Search for the cell housing the specified text and yield its (X, Y) center coordinate. 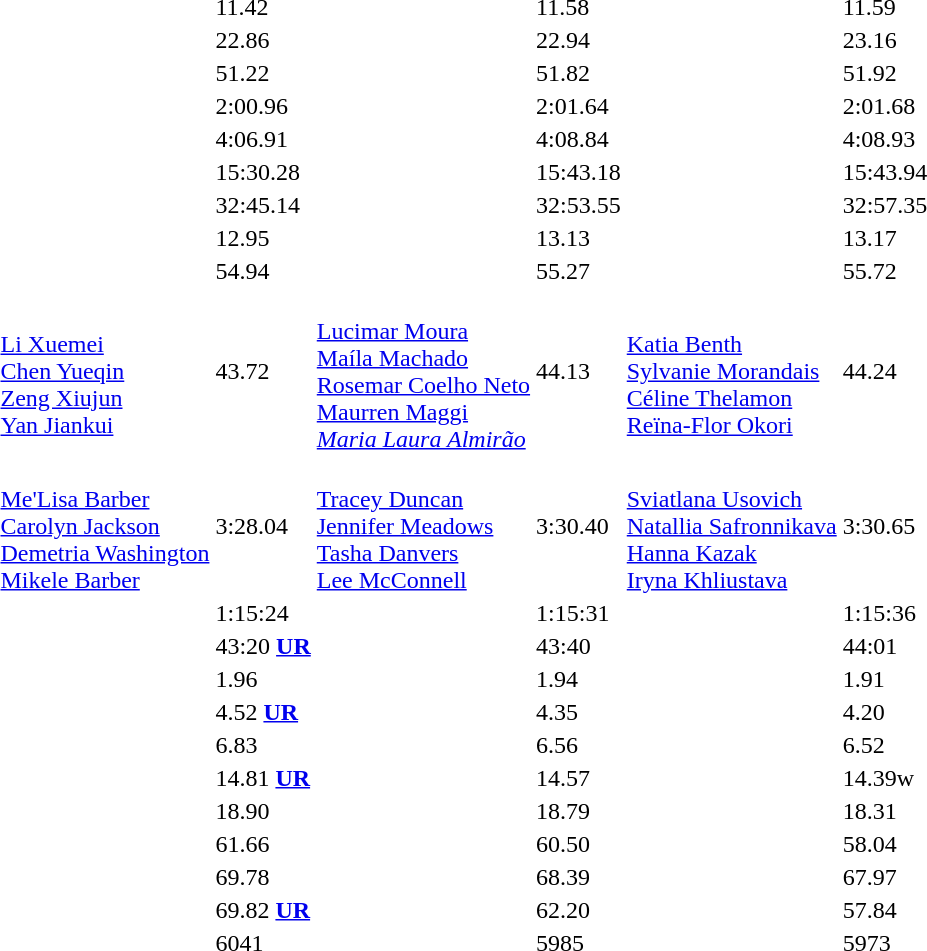
55.27 (579, 271)
3:30.40 (579, 526)
69.82 UR (263, 910)
18.90 (263, 811)
4.35 (579, 712)
6.83 (263, 745)
60.50 (579, 844)
1.94 (579, 679)
15:30.28 (263, 172)
32:53.55 (579, 205)
54.94 (263, 271)
3:28.04 (263, 526)
43:20 UR (263, 646)
14.57 (579, 778)
62.20 (579, 910)
4.52 UR (263, 712)
68.39 (579, 877)
43.72 (263, 372)
69.78 (263, 877)
1:15:31 (579, 613)
12.95 (263, 238)
4:06.91 (263, 139)
Sviatlana UsovichNatallia SafronnikavaHanna KazakIryna Khliustava (732, 526)
44.13 (579, 372)
6.56 (579, 745)
13.13 (579, 238)
4:08.84 (579, 139)
1.96 (263, 679)
43:40 (579, 646)
Tracey DuncanJennifer MeadowsTasha DanversLee McConnell (423, 526)
2:01.64 (579, 106)
51.22 (263, 73)
32:45.14 (263, 205)
51.82 (579, 73)
2:00.96 (263, 106)
22.86 (263, 40)
22.94 (579, 40)
1:15:24 (263, 613)
18.79 (579, 811)
14.81 UR (263, 778)
61.66 (263, 844)
Lucimar MouraMaíla MachadoRosemar Coelho NetoMaurren MaggiMaria Laura Almirão (423, 372)
Katia BenthSylvanie MorandaisCéline ThelamonReïna-Flor Okori (732, 372)
15:43.18 (579, 172)
